Scan for the cell matching the given text and deliver its (x, y) coordinate at center. 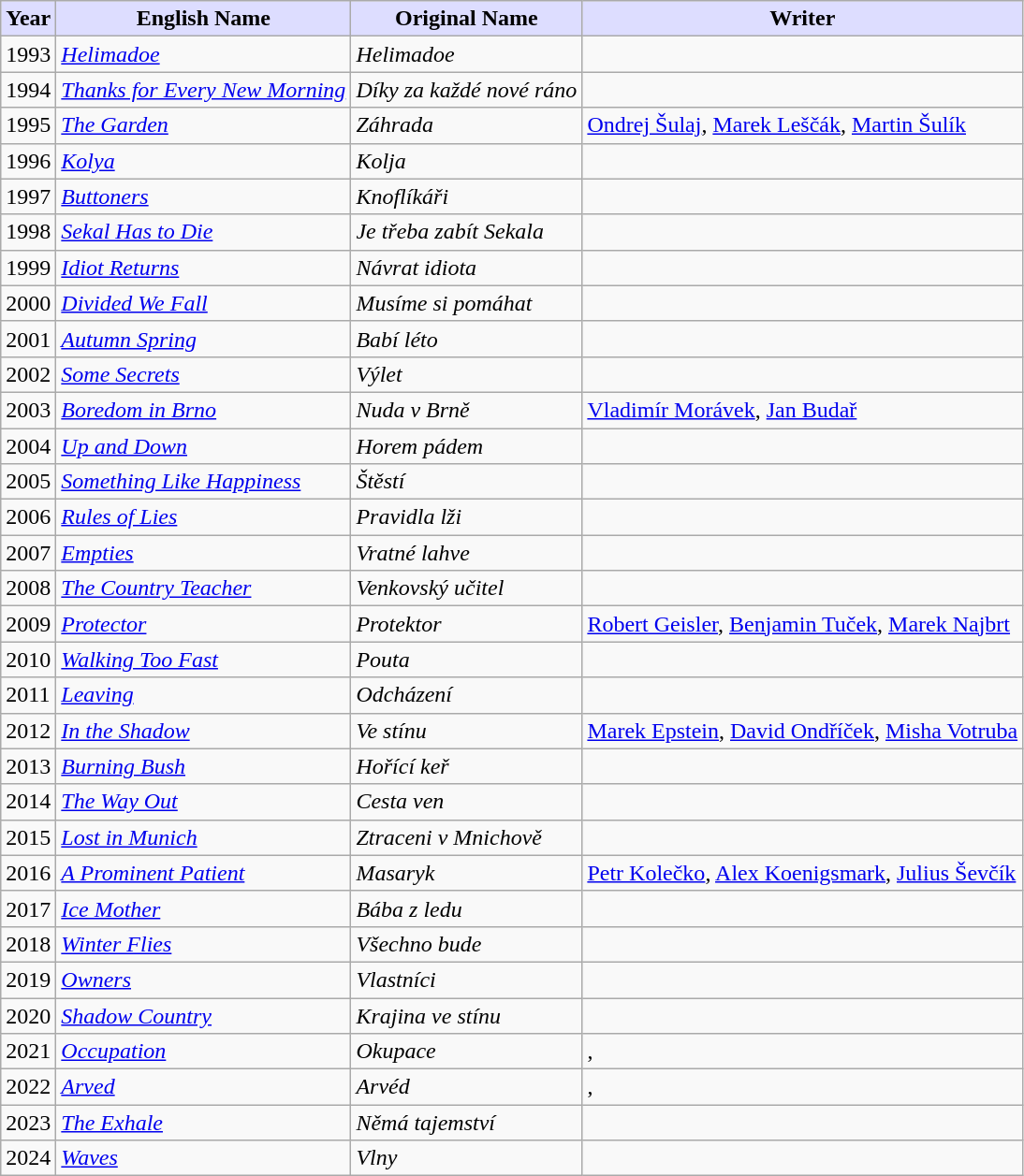
Rules of Lies (204, 517)
2007 (28, 553)
2011 (28, 695)
Výlet (466, 374)
Vratné lahve (466, 553)
Ondrej Šulaj, Marek Leščák, Martin Šulík (803, 125)
2014 (28, 802)
Winter Flies (204, 944)
Kolya (204, 161)
Ztraceni v Mnichově (466, 837)
Okupace (466, 1052)
Occupation (204, 1052)
1998 (28, 232)
Arvéd (466, 1087)
Owners (204, 980)
Something Like Happiness (204, 482)
2013 (28, 766)
Všechno bude (466, 944)
Divided We Fall (204, 303)
2018 (28, 944)
Nuda v Brně (466, 410)
2015 (28, 837)
2008 (28, 588)
The Country Teacher (204, 588)
Buttoners (204, 196)
Autumn Spring (204, 339)
2009 (28, 624)
2021 (28, 1052)
1993 (28, 54)
Idiot Returns (204, 268)
Krajina ve stínu (466, 1015)
The Garden (204, 125)
Lost in Munich (204, 837)
1999 (28, 268)
Petr Kolečko, Alex Koenigsmark, Julius Ševčík (803, 873)
Protektor (466, 624)
2010 (28, 660)
Horem pádem (466, 446)
2000 (28, 303)
Year (28, 19)
Je třeba zabít Sekala (466, 232)
2017 (28, 908)
Original Name (466, 19)
Arved (204, 1087)
The Exhale (204, 1123)
Venkovský učitel (466, 588)
Bába z ledu (466, 908)
Waves (204, 1158)
Boredom in Brno (204, 410)
Ve stínu (466, 731)
Pouta (466, 660)
2016 (28, 873)
Hořící keř (466, 766)
Babí léto (466, 339)
Ice Mother (204, 908)
2002 (28, 374)
1996 (28, 161)
Díky za každé nové ráno (466, 90)
In the Shadow (204, 731)
2001 (28, 339)
Masaryk (466, 873)
Some Secrets (204, 374)
Cesta ven (466, 802)
English Name (204, 19)
Sekal Has to Die (204, 232)
Up and Down (204, 446)
Záhrada (466, 125)
1994 (28, 90)
Leaving (204, 695)
Knoflíkáři (466, 196)
2012 (28, 731)
2004 (28, 446)
1995 (28, 125)
Štěstí (466, 482)
2024 (28, 1158)
A Prominent Patient (204, 873)
2003 (28, 410)
2006 (28, 517)
Vlny (466, 1158)
2005 (28, 482)
Writer (803, 19)
2020 (28, 1015)
Burning Bush (204, 766)
Pravidla lži (466, 517)
The Way Out (204, 802)
Musíme si pomáhat (466, 303)
Kolja (466, 161)
Protector (204, 624)
2022 (28, 1087)
Shadow Country (204, 1015)
2019 (28, 980)
Empties (204, 553)
Thanks for Every New Morning (204, 90)
Marek Epstein, David Ondříček, Misha Votruba (803, 731)
Odcházení (466, 695)
Walking Too Fast (204, 660)
Návrat idiota (466, 268)
Němá tajemství (466, 1123)
Robert Geisler, Benjamin Tuček, Marek Najbrt (803, 624)
2023 (28, 1123)
Vladimír Morávek, Jan Budař (803, 410)
1997 (28, 196)
Vlastníci (466, 980)
